Search for the cell housing the specified text and yield its [x, y] center coordinate. 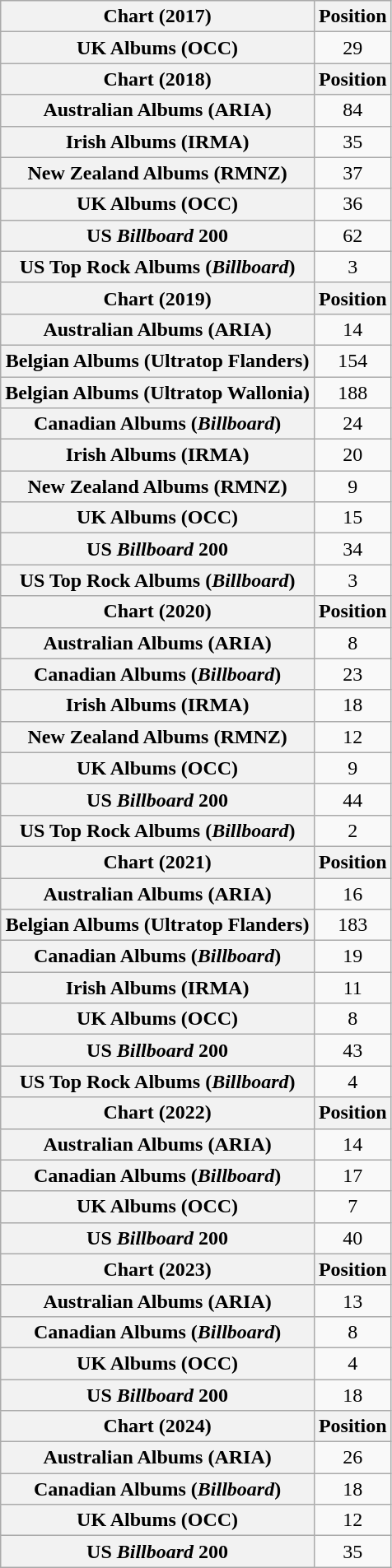
154 [352, 361]
7 [352, 1207]
17 [352, 1175]
188 [352, 393]
Chart (2024) [158, 1426]
Chart (2019) [158, 298]
19 [352, 956]
40 [352, 1238]
Chart (2017) [158, 16]
15 [352, 518]
Chart (2018) [158, 79]
20 [352, 455]
Chart (2022) [158, 1113]
11 [352, 988]
183 [352, 925]
26 [352, 1458]
37 [352, 173]
2 [352, 831]
44 [352, 799]
29 [352, 48]
Chart (2020) [158, 612]
62 [352, 235]
13 [352, 1300]
84 [352, 110]
34 [352, 549]
24 [352, 424]
36 [352, 204]
Chart (2021) [158, 862]
Belgian Albums (Ultratop Wallonia) [158, 393]
23 [352, 674]
43 [352, 1050]
Chart (2023) [158, 1269]
16 [352, 893]
